Identify which cell holds the provided text, then report its (X, Y) central coordinate. 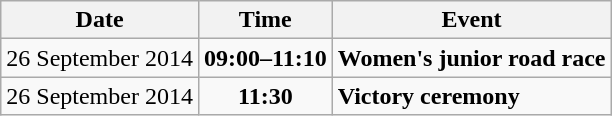
Women's junior road race (472, 58)
Time (265, 20)
Victory ceremony (472, 96)
Event (472, 20)
11:30 (265, 96)
09:00–11:10 (265, 58)
Date (100, 20)
